Provide the [X, Y] coordinate of the cell's center where the given text is located.  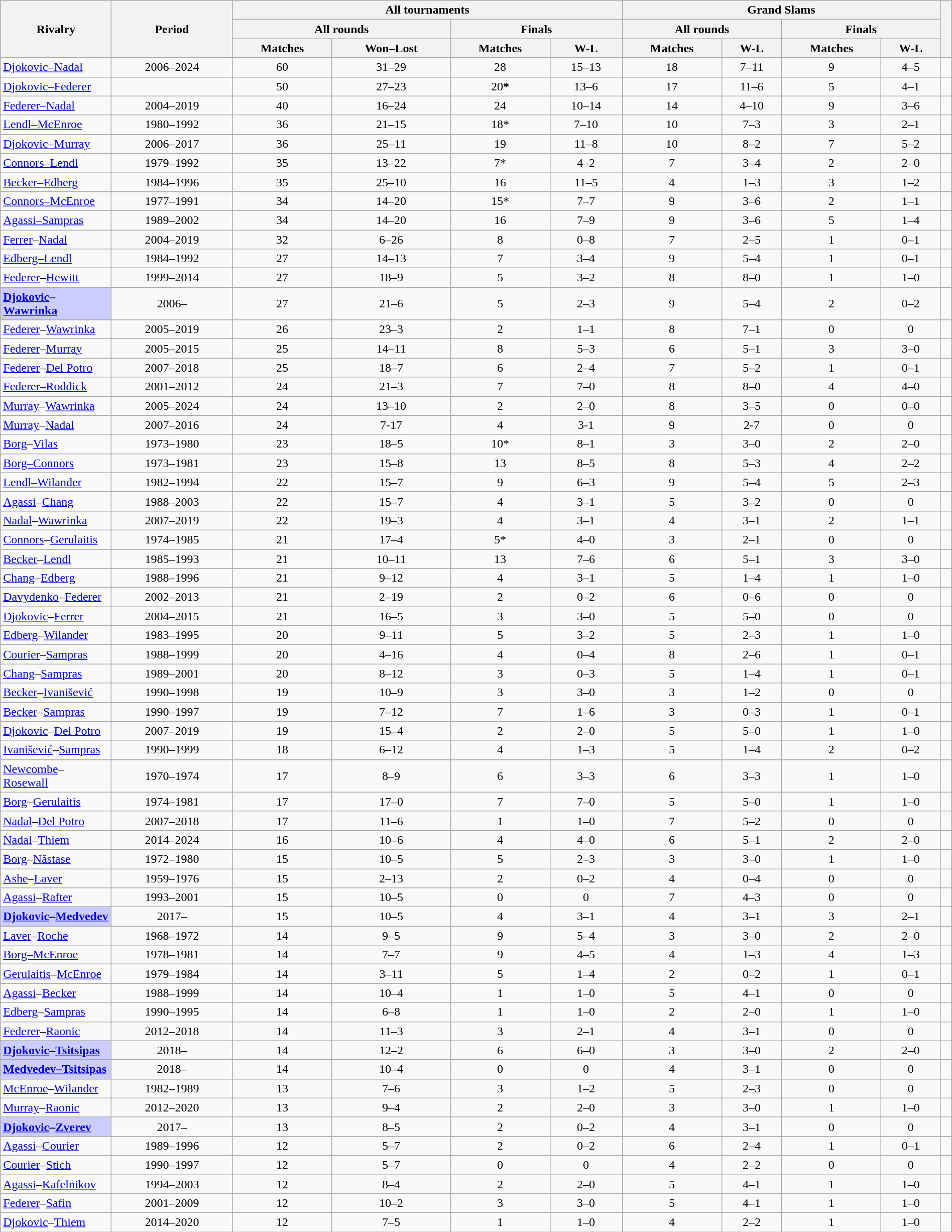
10–9 [391, 693]
6–26 [391, 240]
1973–1981 [172, 463]
12–2 [391, 1050]
1983–1995 [172, 635]
1988–2003 [172, 501]
6–12 [391, 750]
Agassi–Kafelnikov [56, 1184]
21–15 [391, 125]
2012–2018 [172, 1031]
0–6 [752, 597]
6–0 [586, 1050]
Laver–Roche [56, 936]
Djokovic–Federer [56, 86]
1982–1989 [172, 1088]
Edberg–Wilander [56, 635]
1979–1992 [172, 163]
Ivanišević–Sampras [56, 750]
Borg–Vilas [56, 444]
3–11 [391, 974]
Edberg–Lendl [56, 259]
Rivalry [56, 29]
Federer–Hewitt [56, 278]
9–11 [391, 635]
2–13 [391, 878]
Nadal–Thiem [56, 840]
2006–2017 [172, 144]
14–11 [391, 349]
13–10 [391, 406]
1968–1972 [172, 936]
Ashe–Laver [56, 878]
Djokovic–Thiem [56, 1222]
Djokovic–Wawrinka [56, 303]
11–8 [586, 144]
18–7 [391, 368]
10–14 [586, 105]
15–4 [391, 731]
26 [282, 329]
Federer–Safin [56, 1203]
18* [500, 125]
16–24 [391, 105]
2001–2012 [172, 387]
Federer–Wawrinka [56, 329]
15* [500, 201]
McEnroe–Wilander [56, 1088]
1974–1981 [172, 802]
28 [500, 67]
Gerulaitis–McEnroe [56, 974]
Won–Lost [391, 48]
8–9 [391, 775]
Lendl–Wilander [56, 482]
10–2 [391, 1203]
Newcombe–Rosewall [56, 775]
Djokovic–Ferrer [56, 616]
15–8 [391, 463]
3-1 [586, 425]
4–3 [752, 898]
4–10 [752, 105]
25–11 [391, 144]
9–5 [391, 936]
7–11 [752, 67]
2-7 [752, 425]
1990–1998 [172, 693]
60 [282, 67]
1984–1992 [172, 259]
40 [282, 105]
1990–1995 [172, 1012]
4–16 [391, 654]
Agassi–Rafter [56, 898]
11–3 [391, 1031]
Courier–Stich [56, 1165]
Borg–McEnroe [56, 955]
2006–2024 [172, 67]
Borg–Gerulaitis [56, 802]
2006– [172, 303]
15–13 [586, 67]
11–5 [586, 182]
20* [500, 86]
9–4 [391, 1107]
10–6 [391, 840]
6–8 [391, 1012]
Becker–Lendl [56, 559]
Djokovic–Medvedev [56, 917]
2012–2020 [172, 1107]
2–19 [391, 597]
4–2 [586, 163]
1994–2003 [172, 1184]
2014–2020 [172, 1222]
7–1 [752, 329]
Federer–Nadal [56, 105]
Connors–McEnroe [56, 201]
Courier–Sampras [56, 654]
Djokovic–Zverev [56, 1127]
Murray–Wawrinka [56, 406]
1989–2002 [172, 220]
2–5 [752, 240]
Djokovic–Del Potro [56, 731]
Djokovic–Murray [56, 144]
2–6 [752, 654]
Connors–Lendl [56, 163]
Djokovic–Nadal [56, 67]
Edberg–Sampras [56, 1012]
31–29 [391, 67]
7-17 [391, 425]
1999–2014 [172, 278]
Lendl–McEnroe [56, 125]
1974–1985 [172, 539]
Nadal–Del Potro [56, 821]
Agassi–Courier [56, 1146]
21–6 [391, 303]
1–6 [586, 712]
8–4 [391, 1184]
1959–1976 [172, 878]
Davydenko–Federer [56, 597]
17–4 [391, 539]
50 [282, 86]
Federer–Raonic [56, 1031]
14–13 [391, 259]
Grand Slams [781, 10]
18–5 [391, 444]
25–10 [391, 182]
Chang–Sampras [56, 674]
Agassi–Sampras [56, 220]
1970–1974 [172, 775]
Federer–Murray [56, 349]
Agassi–Chang [56, 501]
17–0 [391, 802]
21–3 [391, 387]
10–11 [391, 559]
Federer–Roddick [56, 387]
1988–1996 [172, 578]
7–10 [586, 125]
Period [172, 29]
2005–2015 [172, 349]
9–12 [391, 578]
8–12 [391, 674]
Becker–Sampras [56, 712]
27–23 [391, 86]
7–12 [391, 712]
1985–1993 [172, 559]
1982–1994 [172, 482]
18–9 [391, 278]
5* [500, 539]
32 [282, 240]
1984–1996 [172, 182]
Murray–Raonic [56, 1107]
1979–1984 [172, 974]
2002–2013 [172, 597]
Nadal–Wawrinka [56, 520]
13–22 [391, 163]
10* [500, 444]
2005–2019 [172, 329]
2014–2024 [172, 840]
1972–1980 [172, 859]
16–5 [391, 616]
1977–1991 [172, 201]
Chang–Edberg [56, 578]
7–5 [391, 1222]
13–6 [586, 86]
1990–1999 [172, 750]
7* [500, 163]
7–3 [752, 125]
Becker–Ivanišević [56, 693]
0–0 [911, 406]
8–2 [752, 144]
1989–2001 [172, 674]
1973–1980 [172, 444]
6–3 [586, 482]
1980–1992 [172, 125]
2001–2009 [172, 1203]
Medvedev–Tsitsipas [56, 1069]
Connors–Gerulaitis [56, 539]
Becker–Edberg [56, 182]
0–8 [586, 240]
Murray–Nadal [56, 425]
1978–1981 [172, 955]
1989–1996 [172, 1146]
2004–2015 [172, 616]
Borg–Connors [56, 463]
2007–2016 [172, 425]
7–9 [586, 220]
23–3 [391, 329]
Agassi–Becker [56, 993]
Ferrer–Nadal [56, 240]
1993–2001 [172, 898]
Djokovic–Tsitsipas [56, 1050]
19–3 [391, 520]
3–5 [752, 406]
All tournaments [427, 10]
Borg–Năstase [56, 859]
2005–2024 [172, 406]
Federer–Del Potro [56, 368]
8–1 [586, 444]
